Detect which cell encompasses the target text, then output its (X, Y) center coordinate. 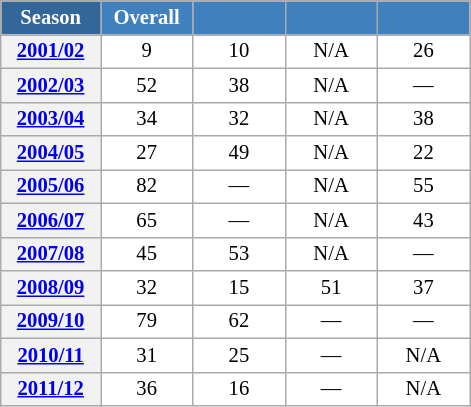
53 (239, 254)
82 (146, 186)
36 (146, 389)
Overall (146, 17)
2003/04 (51, 119)
2004/05 (51, 153)
37 (423, 287)
49 (239, 153)
2006/07 (51, 220)
2010/11 (51, 355)
2009/10 (51, 321)
52 (146, 85)
43 (423, 220)
2005/06 (51, 186)
22 (423, 153)
15 (239, 287)
45 (146, 254)
26 (423, 51)
79 (146, 321)
9 (146, 51)
10 (239, 51)
2011/12 (51, 389)
55 (423, 186)
Season (51, 17)
62 (239, 321)
2002/03 (51, 85)
27 (146, 153)
2008/09 (51, 287)
2001/02 (51, 51)
51 (331, 287)
34 (146, 119)
65 (146, 220)
25 (239, 355)
16 (239, 389)
31 (146, 355)
2007/08 (51, 254)
